Return the [x, y] coordinate for the center point of the cell that contains the specified text.  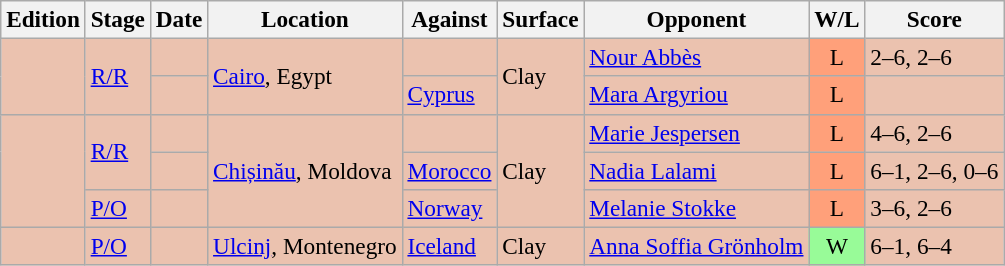
Iceland [450, 246]
Against [450, 19]
W/L [837, 19]
Cyprus [450, 95]
Nour Abbès [696, 57]
Morocco [450, 170]
Edition [44, 19]
Cairo, Egypt [305, 76]
6–1, 6–4 [934, 246]
Chișinău, Moldova [305, 170]
2–6, 2–6 [934, 57]
Melanie Stokke [696, 208]
W [837, 246]
Ulcinj, Montenegro [305, 246]
Marie Jespersen [696, 133]
4–6, 2–6 [934, 133]
Mara Argyriou [696, 95]
Location [305, 19]
Opponent [696, 19]
Date [178, 19]
Norway [450, 208]
3–6, 2–6 [934, 208]
Nadia Lalami [696, 170]
Surface [540, 19]
Score [934, 19]
Stage [118, 19]
Anna Soffia Grönholm [696, 246]
6–1, 2–6, 0–6 [934, 170]
